Pinpoint the cell where the given text exists, returning its (x, y) midpoint coordinate. 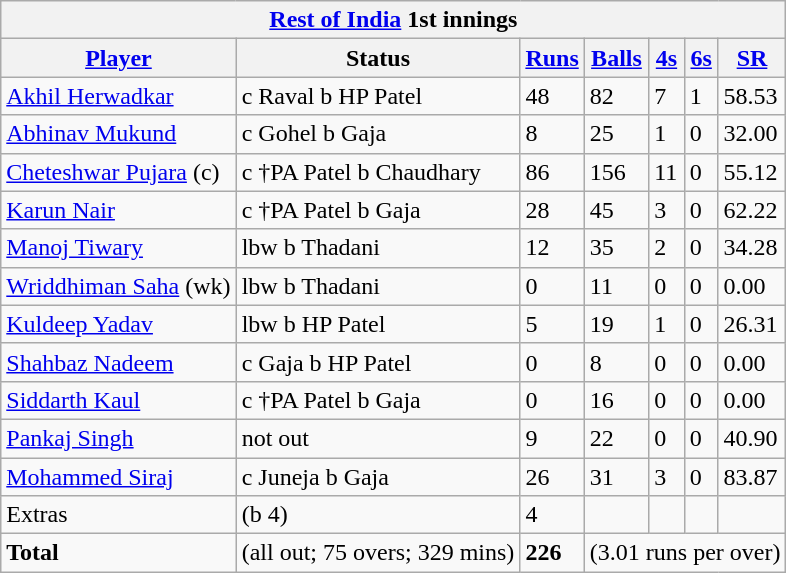
62.22 (752, 210)
c Raval b HP Patel (378, 96)
Cheteshwar Pujara (c) (118, 172)
7 (667, 96)
55.12 (752, 172)
22 (616, 438)
Rest of India 1st innings (394, 20)
5 (552, 324)
31 (616, 477)
(all out; 75 overs; 329 mins) (378, 553)
83.87 (752, 477)
Status (378, 58)
226 (552, 553)
Karun Nair (118, 210)
Total (118, 553)
48 (552, 96)
32.00 (752, 134)
16 (616, 400)
Kuldeep Yadav (118, 324)
26.31 (752, 324)
(b 4) (378, 515)
25 (616, 134)
not out (378, 438)
c Gaja b HP Patel (378, 362)
40.90 (752, 438)
Siddarth Kaul (118, 400)
c †PA Patel b Chaudhary (378, 172)
6s (701, 58)
Runs (552, 58)
34.28 (752, 248)
58.53 (752, 96)
26 (552, 477)
86 (552, 172)
35 (616, 248)
19 (616, 324)
Akhil Herwadkar (118, 96)
28 (552, 210)
Pankaj Singh (118, 438)
4 (552, 515)
Extras (118, 515)
82 (616, 96)
Balls (616, 58)
4s (667, 58)
Player (118, 58)
156 (616, 172)
2 (667, 248)
Shahbaz Nadeem (118, 362)
Manoj Tiwary (118, 248)
9 (552, 438)
lbw b HP Patel (378, 324)
Abhinav Mukund (118, 134)
12 (552, 248)
c Gohel b Gaja (378, 134)
(3.01 runs per over) (685, 553)
c Juneja b Gaja (378, 477)
SR (752, 58)
Wriddhiman Saha (wk) (118, 286)
Mohammed Siraj (118, 477)
45 (616, 210)
